Determine the [X, Y] coordinate at the center of the cell enclosing the given text.  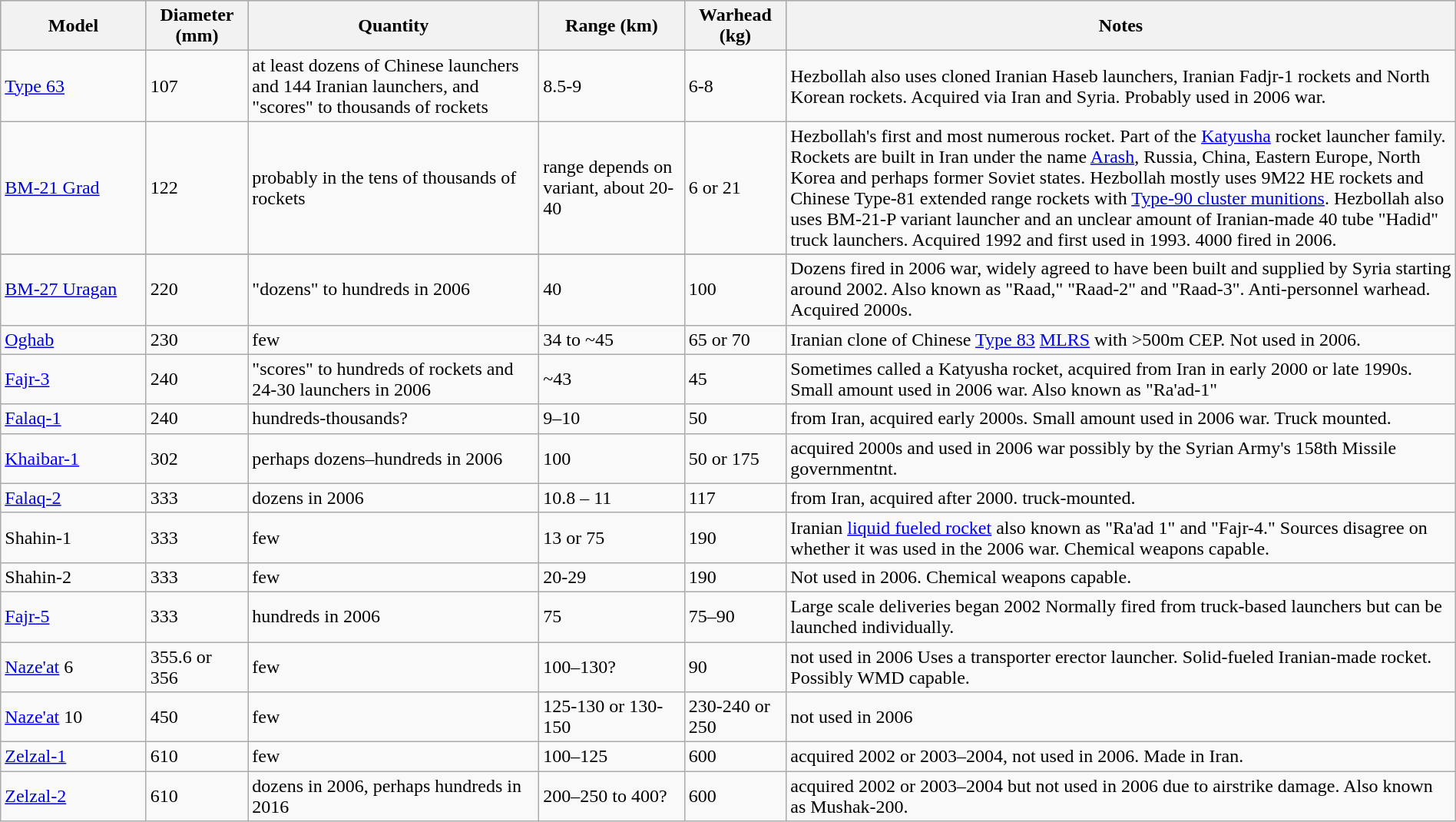
50 [736, 419]
220 [197, 290]
125-130 or 130-150 [611, 718]
Naze'at 6 [74, 667]
"dozens" to hundreds in 2006 [393, 290]
Shahin-1 [74, 538]
Zelzal-2 [74, 796]
Not used in 2006. Chemical weapons capable. [1121, 577]
BM-21 Grad [74, 187]
at least dozens of Chinese launchers and 144 Iranian launchers, and "scores" to thousands of rockets [393, 86]
not used in 2006 [1121, 718]
dozens in 2006 [393, 498]
Model [74, 26]
Range (km) [611, 26]
Iranian liquid fueled rocket also known as "Ra'ad 1" and "Fajr-4." Sources disagree on whether it was used in the 2006 war. Chemical weapons capable. [1121, 538]
9–10 [611, 419]
Type 63 [74, 86]
6-8 [736, 86]
acquired 2002 or 2003–2004 but not used in 2006 due to airstrike damage. Also known as Mushak-200. [1121, 796]
8.5-9 [611, 86]
13 or 75 [611, 538]
90 [736, 667]
100–125 [611, 757]
BM-27 Uragan [74, 290]
Notes [1121, 26]
10.8 – 11 [611, 498]
Naze'at 10 [74, 718]
Sometimes called a Katyusha rocket, acquired from Iran in early 2000 or late 1990s. Small amount used in 2006 war. Also known as "Ra'ad-1" [1121, 380]
Quantity [393, 26]
not used in 2006 Uses a transporter erector launcher. Solid-fueled Iranian-made rocket. Possibly WMD capable. [1121, 667]
107 [197, 86]
Falaq-2 [74, 498]
Warhead (kg) [736, 26]
20-29 [611, 577]
~43 [611, 380]
Oghab [74, 340]
450 [197, 718]
Large scale deliveries began 2002 Normally fired from truck-based launchers but can be launched individually. [1121, 616]
Khaibar-1 [74, 458]
40 [611, 290]
dozens in 2006, perhaps hundreds in 2016 [393, 796]
"scores" to hundreds of rockets and 24-30 launchers in 2006 [393, 380]
hundreds in 2006 [393, 616]
Fajr-5 [74, 616]
117 [736, 498]
100–130? [611, 667]
perhaps dozens–hundreds in 2006 [393, 458]
Fajr-3 [74, 380]
Zelzal-1 [74, 757]
range depends on variant, about 20-40 [611, 187]
355.6 or 356 [197, 667]
65 or 70 [736, 340]
50 or 175 [736, 458]
from Iran, acquired after 2000. truck-mounted. [1121, 498]
acquired 2000s and used in 2006 war possibly by the Syrian Army's 158th Missile governmentnt. [1121, 458]
Iranian clone of Chinese Type 83 MLRS with >500m CEP. Not used in 2006. [1121, 340]
hundreds-thousands? [393, 419]
302 [197, 458]
230-240 or 250 [736, 718]
75 [611, 616]
200–250 to 400? [611, 796]
acquired 2002 or 2003–2004, not used in 2006. Made in Iran. [1121, 757]
6 or 21 [736, 187]
probably in the tens of thousands of rockets [393, 187]
Falaq-1 [74, 419]
45 [736, 380]
Shahin-2 [74, 577]
75–90 [736, 616]
230 [197, 340]
122 [197, 187]
34 to ~45 [611, 340]
Diameter (mm) [197, 26]
from Iran, acquired early 2000s. Small amount used in 2006 war. Truck mounted. [1121, 419]
